Extract the [x, y] coordinate from the center of the cell holding the provided text.  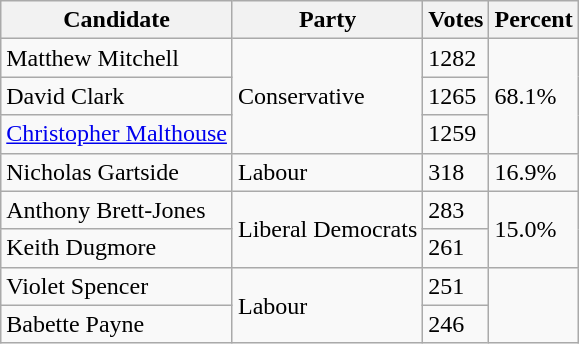
68.1% [534, 96]
251 [456, 286]
Conservative [327, 96]
318 [456, 172]
1259 [456, 134]
246 [456, 324]
1282 [456, 58]
Party [327, 20]
16.9% [534, 172]
Anthony Brett-Jones [117, 210]
Percent [534, 20]
Votes [456, 20]
Violet Spencer [117, 286]
Candidate [117, 20]
15.0% [534, 229]
David Clark [117, 96]
Liberal Democrats [327, 229]
Keith Dugmore [117, 248]
261 [456, 248]
Babette Payne [117, 324]
283 [456, 210]
Christopher Malthouse [117, 134]
Nicholas Gartside [117, 172]
1265 [456, 96]
Matthew Mitchell [117, 58]
